Locate the cell with the specified text and output its (X, Y) center coordinate. 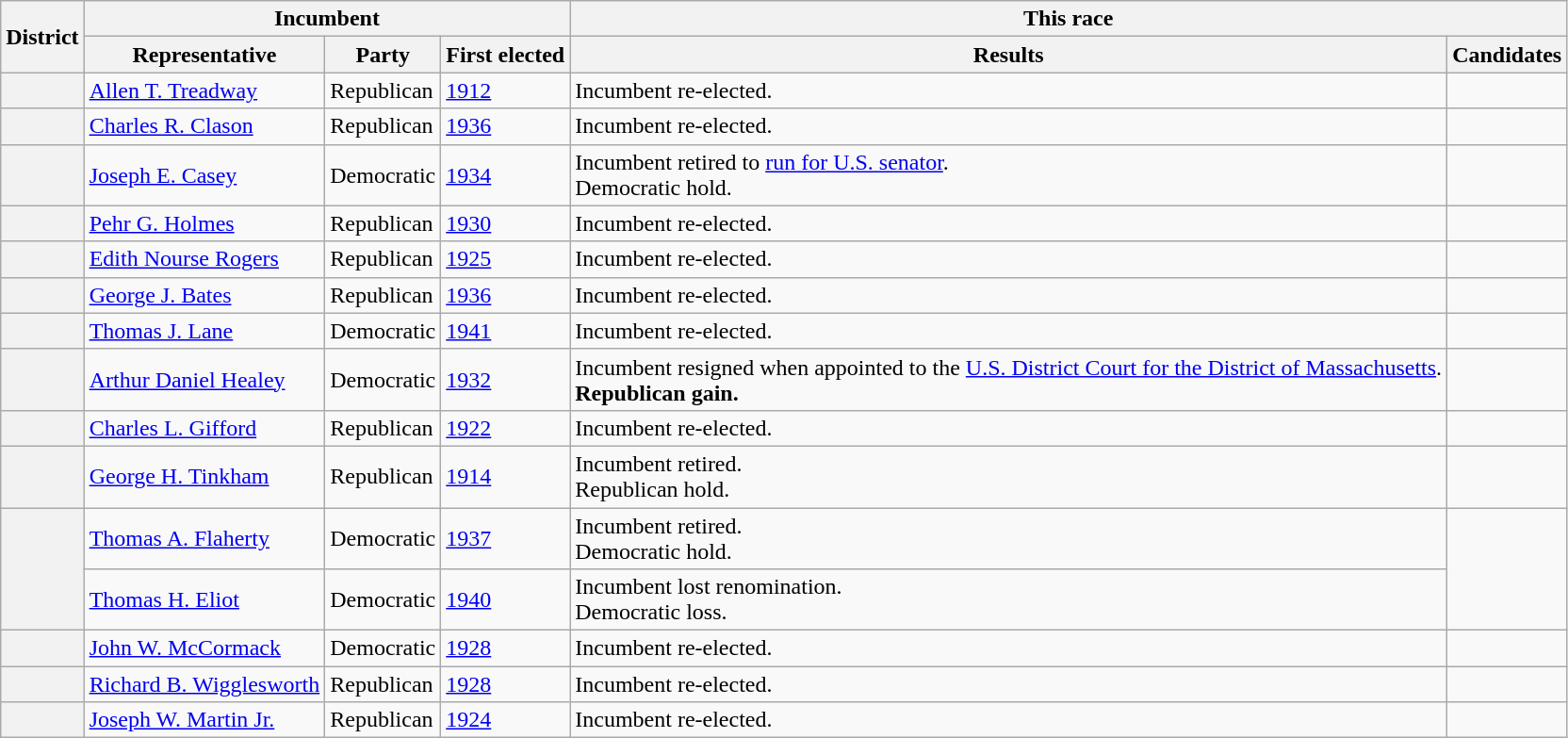
Richard B. Wigglesworth (204, 684)
Pehr G. Holmes (204, 223)
This race (1069, 19)
Arthur Daniel Healey (204, 379)
Incumbent resigned when appointed to the U.S. District Court for the District of Massachusetts.Republican gain. (1008, 379)
John W. McCormack (204, 648)
Thomas J. Lane (204, 331)
Incumbent lost renomination.Democratic loss. (1008, 599)
Incumbent retired to run for U.S. senator.Democratic hold. (1008, 175)
1937 (505, 537)
1914 (505, 477)
1922 (505, 428)
Joseph W. Martin Jr. (204, 720)
Thomas A. Flaherty (204, 537)
1912 (505, 90)
1925 (505, 259)
Edith Nourse Rogers (204, 259)
1932 (505, 379)
1924 (505, 720)
Joseph E. Casey (204, 175)
Candidates (1508, 55)
1940 (505, 599)
Incumbent (327, 19)
Thomas H. Eliot (204, 599)
Incumbent retired.Republican hold. (1008, 477)
Party (383, 55)
Charles L. Gifford (204, 428)
Allen T. Treadway (204, 90)
First elected (505, 55)
Representative (204, 55)
Incumbent retired.Democratic hold. (1008, 537)
1930 (505, 223)
Charles R. Clason (204, 126)
1941 (505, 331)
Results (1008, 55)
District (42, 37)
George H. Tinkham (204, 477)
1934 (505, 175)
George J. Bates (204, 295)
